Return the [X, Y] coordinate for the center point of the cell that contains the specified text.  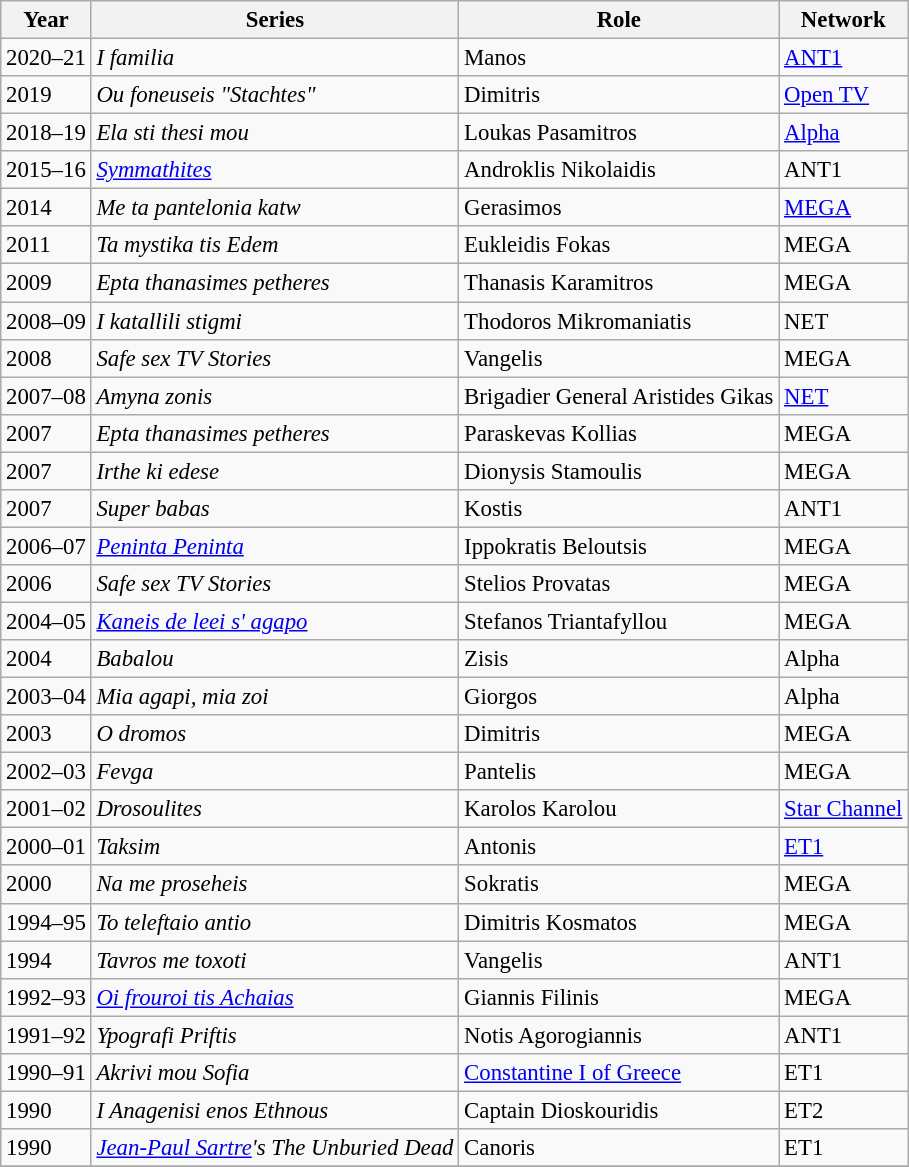
Ela sti thesi mou [275, 133]
Stelios Provatas [619, 584]
Kostis [619, 509]
O dromos [275, 734]
Constantine I of Greece [619, 1073]
Na me proseheis [275, 885]
Stefanos Triantafyllou [619, 621]
2008 [46, 358]
2007–08 [46, 396]
Ypografi Priftis [275, 1035]
1991–92 [46, 1035]
Open TV [844, 95]
Canoris [619, 1148]
Oi frouroi tis Achaias [275, 997]
Loukas Pasamitros [619, 133]
Sokratis [619, 885]
Amyna zonis [275, 396]
2000 [46, 885]
2003 [46, 734]
ΕΤ2 [844, 1110]
1994–95 [46, 922]
Ta mystika tis Edem [275, 245]
Year [46, 20]
Mia agapi, mia zoi [275, 697]
2020–21 [46, 58]
2002–03 [46, 772]
2004 [46, 659]
Giannis Filinis [619, 997]
Manos [619, 58]
Role [619, 20]
Tavros me toxoti [275, 960]
2011 [46, 245]
Jean-Paul Sartre's The Unburied Dead [275, 1148]
2006–07 [46, 546]
2000–01 [46, 847]
2004–05 [46, 621]
Taksim [275, 847]
Super babas [275, 509]
Kaneis de leei s' agapo [275, 621]
1990–91 [46, 1073]
Star Channel [844, 809]
Notis Agorogiannis [619, 1035]
Thanasis Karamitros [619, 283]
Ι familia [275, 58]
2008–09 [46, 321]
Giorgos [619, 697]
Me ta pantelonia katw [275, 208]
Dionysis Stamoulis [619, 471]
2019 [46, 95]
Karolos Karolou [619, 809]
Pantelis [619, 772]
Captain Dioskouridis [619, 1110]
1994 [46, 960]
ET1 [844, 1073]
Irthe ki edese [275, 471]
Ou foneuseis "Stachtes" [275, 95]
2003–04 [46, 697]
Gerasimos [619, 208]
Ippokratis Beloutsis [619, 546]
I katallili stigmi [275, 321]
To teleftaio antio [275, 922]
Babalou [275, 659]
Antonis [619, 847]
Drosoulites [275, 809]
Androklis Nikolaidis [619, 170]
Peninta Peninta [275, 546]
Akrivi mou Sofia [275, 1073]
Series [275, 20]
2015–16 [46, 170]
2009 [46, 283]
Fevga [275, 772]
1992–93 [46, 997]
Symmathites [275, 170]
2014 [46, 208]
I Anagenisi enos Ethnous [275, 1110]
Eukleidis Fokas [619, 245]
Dimitris Kosmatos [619, 922]
Network [844, 20]
Thodoros Mikromaniatis [619, 321]
2006 [46, 584]
Brigadier General Aristides Gikas [619, 396]
Zisis [619, 659]
Paraskevas Kollias [619, 433]
2018–19 [46, 133]
2001–02 [46, 809]
